Detect which cell encompasses the target text, then output its (X, Y) center coordinate. 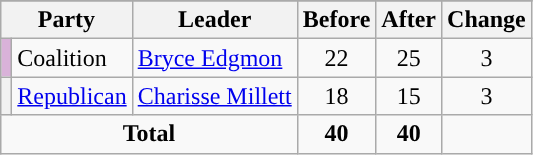
Charisse Millett (214, 96)
Total (149, 134)
Coalition (72, 58)
Party (66, 20)
Leader (214, 20)
Change (487, 20)
25 (409, 58)
22 (336, 58)
Bryce Edgmon (214, 58)
18 (336, 96)
Republican (72, 96)
After (409, 20)
Before (336, 20)
15 (409, 96)
